Output the [X, Y] coordinate of the center of the cell containing the given text.  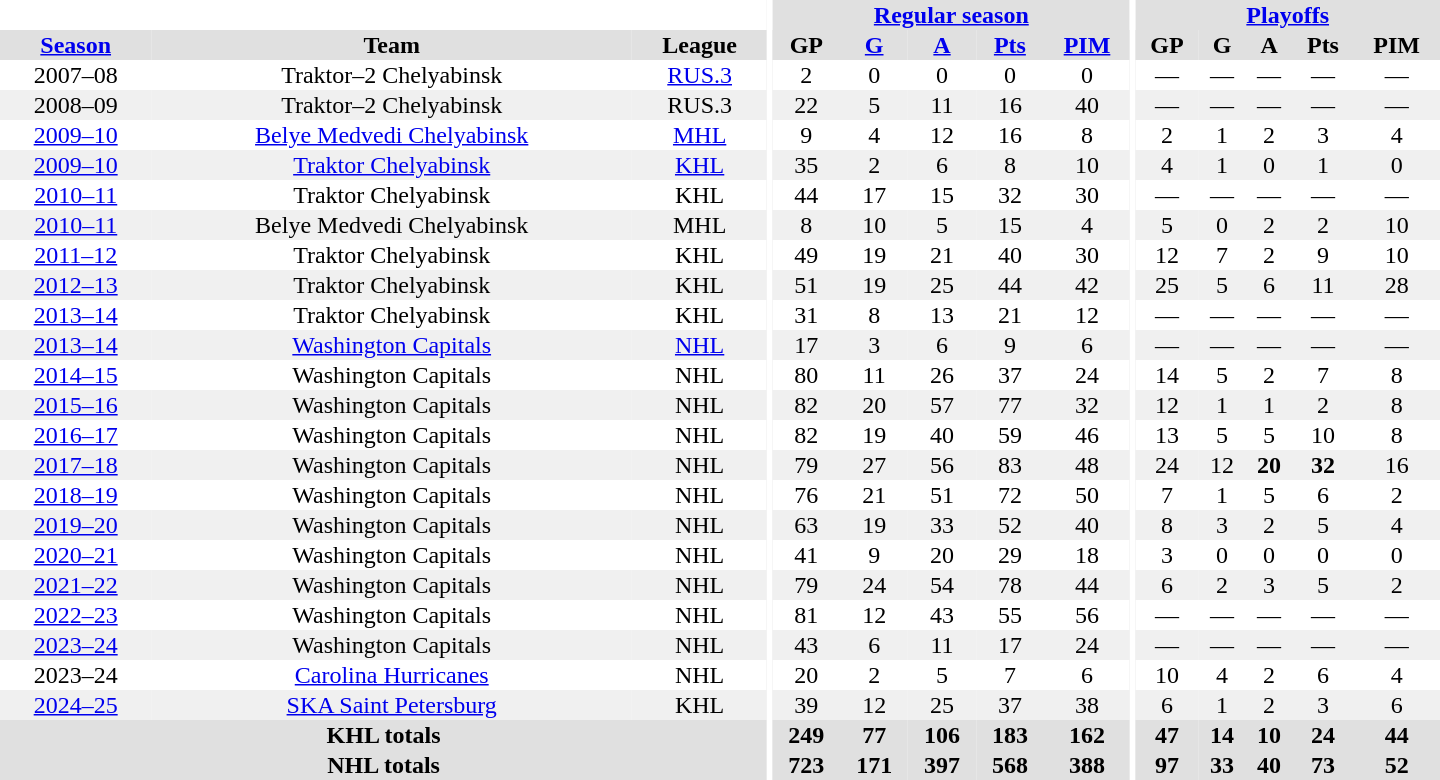
Team [392, 45]
2017–18 [76, 465]
2020–21 [76, 555]
38 [1087, 705]
78 [1010, 585]
31 [806, 315]
183 [1010, 735]
568 [1010, 765]
KHL totals [384, 735]
72 [1010, 495]
SKA Saint Petersburg [392, 705]
59 [1010, 435]
39 [806, 705]
2007–08 [76, 75]
49 [806, 255]
80 [806, 375]
57 [942, 405]
NHL totals [384, 765]
171 [874, 765]
106 [942, 735]
41 [806, 555]
18 [1087, 555]
2011–12 [76, 255]
2019–20 [76, 525]
46 [1087, 435]
162 [1087, 735]
2014–15 [76, 375]
2021–22 [76, 585]
22 [806, 105]
2024–25 [76, 705]
97 [1166, 765]
55 [1010, 615]
27 [874, 465]
Carolina Hurricanes [392, 675]
47 [1166, 735]
42 [1087, 285]
50 [1087, 495]
Season [76, 45]
2022–23 [76, 615]
76 [806, 495]
54 [942, 585]
63 [806, 525]
29 [1010, 555]
Regular season [951, 15]
2016–17 [76, 435]
73 [1324, 765]
723 [806, 765]
26 [942, 375]
2015–16 [76, 405]
League [700, 45]
249 [806, 735]
Playoffs [1288, 15]
2012–13 [76, 285]
2018–19 [76, 495]
28 [1396, 285]
397 [942, 765]
2008–09 [76, 105]
83 [1010, 465]
35 [806, 165]
48 [1087, 465]
388 [1087, 765]
81 [806, 615]
